Search for the cell housing the specified text and yield its (X, Y) center coordinate. 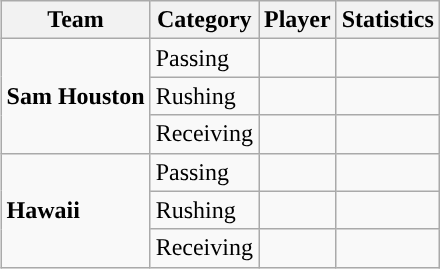
Player (297, 20)
Hawaii (76, 210)
Sam Houston (76, 96)
Category (204, 20)
Team (76, 20)
Statistics (388, 20)
